Capture the cell that displays the provided text and extract its [x, y] central coordinate. 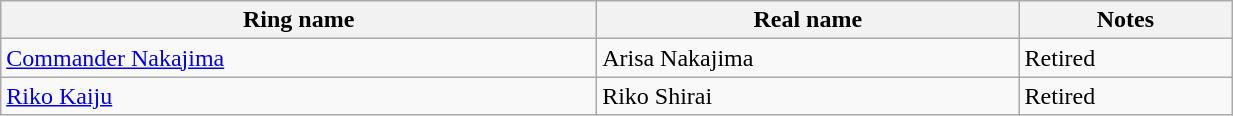
Riko Shirai [808, 96]
Notes [1126, 20]
Arisa Nakajima [808, 58]
Commander Nakajima [299, 58]
Ring name [299, 20]
Riko Kaiju [299, 96]
Real name [808, 20]
